Identify which cell holds the provided text, then report its [X, Y] central coordinate. 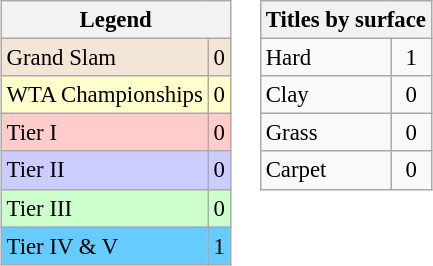
WTA Championships [104, 95]
Grand Slam [104, 58]
Tier IV & V [104, 246]
Hard [326, 58]
Tier III [104, 208]
Titles by surface [346, 20]
Tier I [104, 133]
Tier II [104, 170]
Clay [326, 95]
Grass [326, 133]
Carpet [326, 170]
Legend [116, 20]
